Return the [X, Y] coordinate for the center point of the cell that contains the specified text.  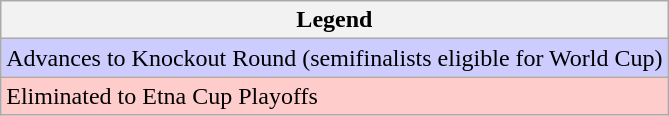
Advances to Knockout Round (semifinalists eligible for World Cup) [334, 58]
Legend [334, 20]
Eliminated to Etna Cup Playoffs [334, 96]
